Extract the (X, Y) coordinate from the center of the cell holding the provided text.  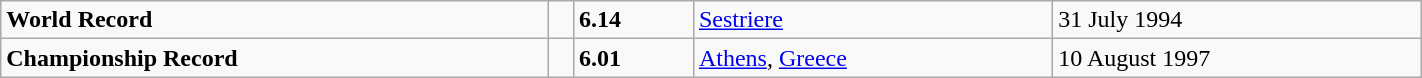
10 August 1997 (1238, 58)
6.14 (634, 20)
31 July 1994 (1238, 20)
Sestriere (872, 20)
6.01 (634, 58)
Athens, Greece (872, 58)
World Record (275, 20)
Championship Record (275, 58)
